Extract the (x, y) coordinate from the center of the cell holding the provided text.  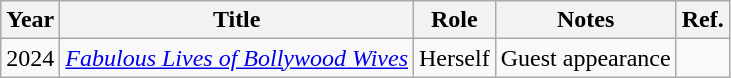
Fabulous Lives of Bollywood Wives (237, 58)
Title (237, 20)
Herself (455, 58)
Notes (586, 20)
Year (30, 20)
2024 (30, 58)
Ref. (702, 20)
Guest appearance (586, 58)
Role (455, 20)
